Capture the cell that displays the provided text and extract its [X, Y] central coordinate. 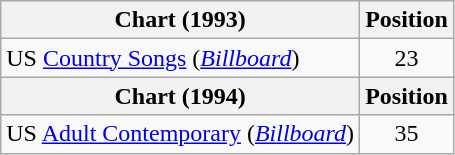
US Adult Contemporary (Billboard) [180, 134]
35 [407, 134]
Chart (1993) [180, 20]
Chart (1994) [180, 96]
23 [407, 58]
US Country Songs (Billboard) [180, 58]
